Identify which cell holds the provided text, then report its (x, y) central coordinate. 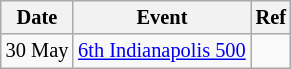
Date (38, 17)
Ref (271, 17)
6th Indianapolis 500 (162, 51)
Event (162, 17)
30 May (38, 51)
